Output the (x, y) coordinate of the center of the cell containing the given text.  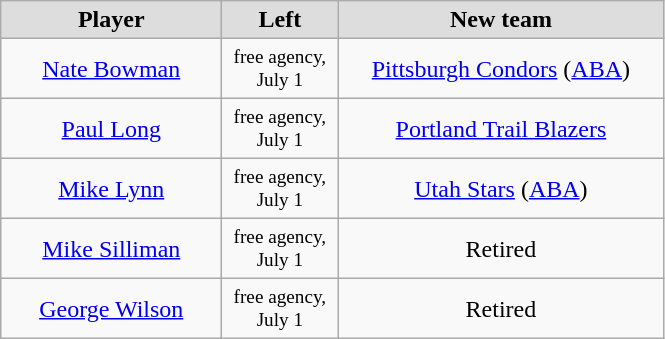
Nate Bowman (112, 69)
Player (112, 20)
Mike Lynn (112, 189)
Utah Stars (ABA) (501, 189)
Mike Silliman (112, 249)
Left (280, 20)
Paul Long (112, 129)
Portland Trail Blazers (501, 129)
George Wilson (112, 309)
Pittsburgh Condors (ABA) (501, 69)
New team (501, 20)
